For the text-containing cell, return its midpoint in (X, Y) coordinate format. 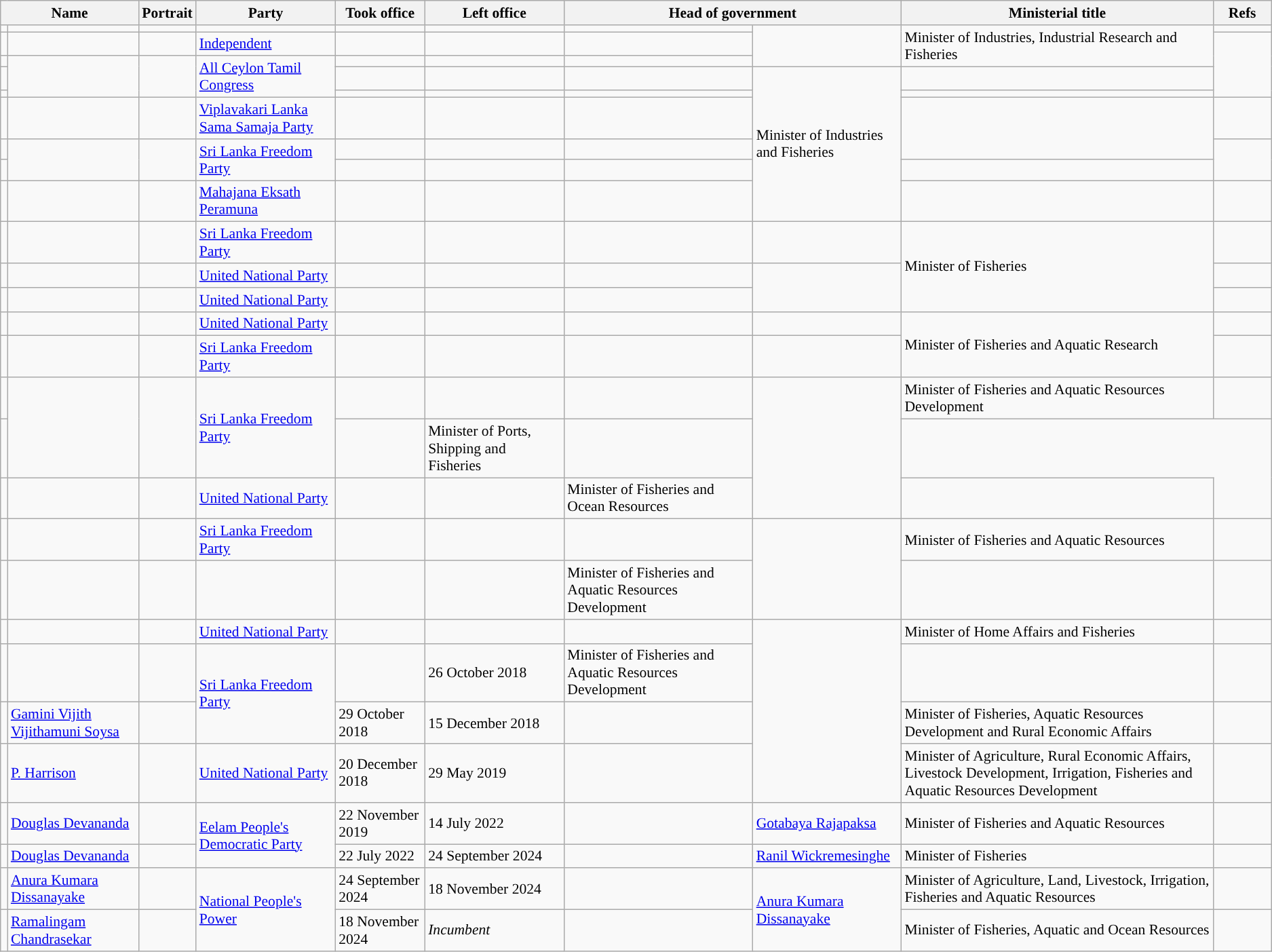
National People's Power (266, 910)
P. Harrison (73, 774)
Minister of Industries, Industrial Research and Fisheries (1057, 46)
Mahajana Eksath Peramuna (266, 201)
22 July 2022 (380, 856)
Ranil Wickremesinghe (828, 856)
Head of government (733, 13)
Minister of Industries and Fisheries (828, 144)
Minister of Agriculture, Rural Economic Affairs, Livestock Development, Irrigation, Fisheries and Aquatic Resources Development (1057, 774)
Independent (266, 44)
Minister of Agriculture, Land, Livestock, Irrigation, Fisheries and Aquatic Resources (1057, 889)
Ministerial title (1057, 13)
Incumbent (494, 931)
Minister of Fisheries, Aquatic Resources Development and Rural Economic Affairs (1057, 723)
Eelam People's Democratic Party (266, 836)
Viplavakari Lanka Sama Samaja Party (266, 118)
22 November 2019 (380, 824)
Portrait (167, 13)
Gamini Vijith Vijithamuni Soysa (73, 723)
Left office (494, 13)
All Ceylon Tamil Congress (266, 77)
Ramalingam Chandrasekar (73, 931)
26 October 2018 (494, 673)
Gotabaya Rajapaksa (828, 824)
Minister of Fisheries and Aquatic Research (1057, 345)
Name (70, 13)
20 December 2018 (380, 774)
29 May 2019 (494, 774)
15 December 2018 (494, 723)
Refs (1243, 13)
Minister of Fisheries, Aquatic and Ocean Resources (1057, 931)
14 July 2022 (494, 824)
Minister of Fisheries and Ocean Resources (658, 498)
Took office (380, 13)
Minister of Home Affairs and Fisheries (1057, 632)
29 October 2018 (380, 723)
Party (266, 13)
Minister of Ports, Shipping and Fisheries (494, 448)
